Detect which cell encompasses the target text, then output its (X, Y) center coordinate. 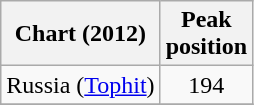
Peakposition (206, 34)
Russia (Tophit) (80, 85)
Chart (2012) (80, 34)
194 (206, 85)
